Extract the [x, y] coordinate from the center of the cell holding the provided text.  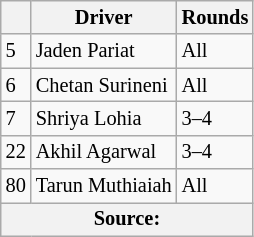
7 [16, 118]
6 [16, 85]
Tarun Muthiaiah [104, 186]
Shriya Lohia [104, 118]
Source: [127, 219]
Jaden Pariat [104, 51]
Rounds [216, 17]
22 [16, 152]
Chetan Surineni [104, 85]
80 [16, 186]
Driver [104, 17]
5 [16, 51]
Akhil Agarwal [104, 152]
